Capture the cell that displays the provided text and extract its (x, y) central coordinate. 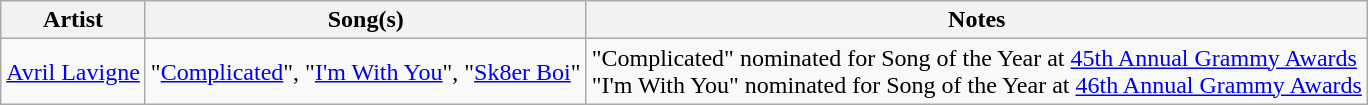
"Complicated" nominated for Song of the Year at 45th Annual Grammy Awards"I'm With You" nominated for Song of the Year at 46th Annual Grammy Awards (976, 72)
Song(s) (366, 20)
"Complicated", "I'm With You", "Sk8er Boi" (366, 72)
Artist (74, 20)
Avril Lavigne (74, 72)
Notes (976, 20)
